Output the (X, Y) coordinate of the center of the cell containing the given text.  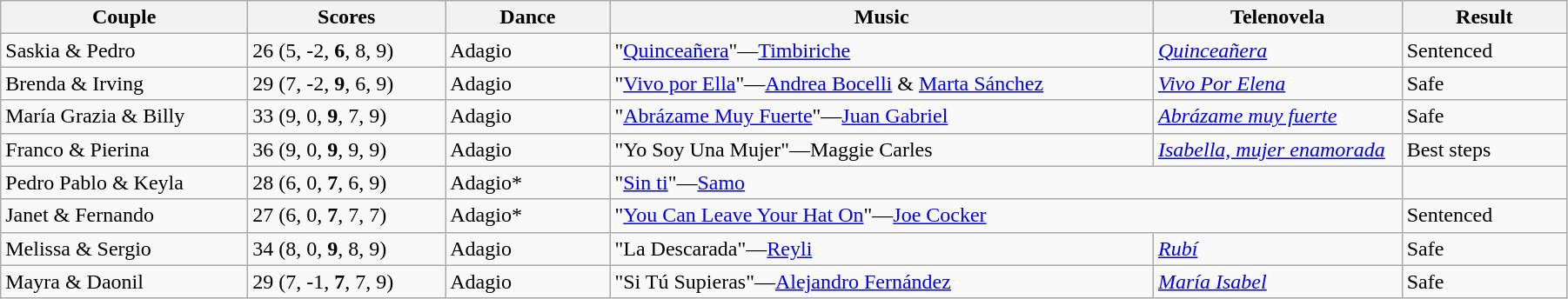
29 (7, -1, 7, 7, 9) (346, 282)
María Grazia & Billy (124, 116)
María Isabel (1277, 282)
Telenovela (1277, 17)
Result (1484, 17)
Melissa & Sergio (124, 249)
34 (8, 0, 9, 8, 9) (346, 249)
Saskia & Pedro (124, 50)
Dance (527, 17)
36 (9, 0, 9, 9, 9) (346, 149)
"Abrázame Muy Fuerte"—Juan Gabriel (882, 116)
Mayra & Daonil (124, 282)
"Sin ti"—Samo (1006, 183)
29 (7, -2, 9, 6, 9) (346, 83)
33 (9, 0, 9, 7, 9) (346, 116)
Pedro Pablo & Keyla (124, 183)
Couple (124, 17)
"You Can Leave Your Hat On"—Joe Cocker (1006, 216)
Isabella, mujer enamorada (1277, 149)
"La Descarada"—Reyli (882, 249)
"Vivo por Ella"—Andrea Bocelli & Marta Sánchez (882, 83)
"Yo Soy Una Mujer"—Maggie Carles (882, 149)
26 (5, -2, 6, 8, 9) (346, 50)
Best steps (1484, 149)
Janet & Fernando (124, 216)
Vivo Por Elena (1277, 83)
"Si Tú Supieras"—Alejandro Fernández (882, 282)
28 (6, 0, 7, 6, 9) (346, 183)
Quinceañera (1277, 50)
Scores (346, 17)
"Quinceañera"—Timbiriche (882, 50)
Franco & Pierina (124, 149)
Rubí (1277, 249)
Music (882, 17)
Abrázame muy fuerte (1277, 116)
Brenda & Irving (124, 83)
27 (6, 0, 7, 7, 7) (346, 216)
